Return the (x, y) coordinate for the center point of the cell that contains the specified text.  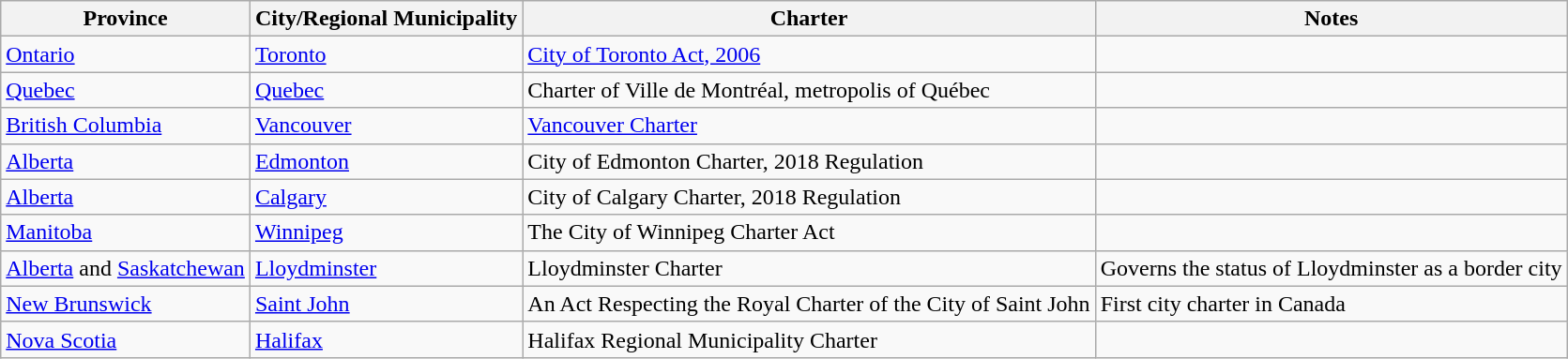
Calgary (386, 197)
Winnipeg (386, 232)
Vancouver (386, 126)
Lloydminster (386, 268)
Charter (809, 19)
Nova Scotia (126, 339)
Edmonton (386, 161)
Halifax (386, 339)
City of Calgary Charter, 2018 Regulation (809, 197)
Ontario (126, 54)
British Columbia (126, 126)
Alberta and Saskatchewan (126, 268)
City/Regional Municipality (386, 19)
Vancouver Charter (809, 126)
Lloydminster Charter (809, 268)
An Act Respecting the Royal Charter of the City of Saint John (809, 304)
Manitoba (126, 232)
Toronto (386, 54)
Governs the status of Lloydminster as a border city (1331, 268)
City of Toronto Act, 2006 (809, 54)
Charter of Ville de Montréal, metropolis of Québec (809, 90)
Notes (1331, 19)
Province (126, 19)
City of Edmonton Charter, 2018 Regulation (809, 161)
New Brunswick (126, 304)
Halifax Regional Municipality Charter (809, 339)
First city charter in Canada (1331, 304)
Saint John (386, 304)
The City of Winnipeg Charter Act (809, 232)
